Detect which cell encompasses the target text, then output its (x, y) center coordinate. 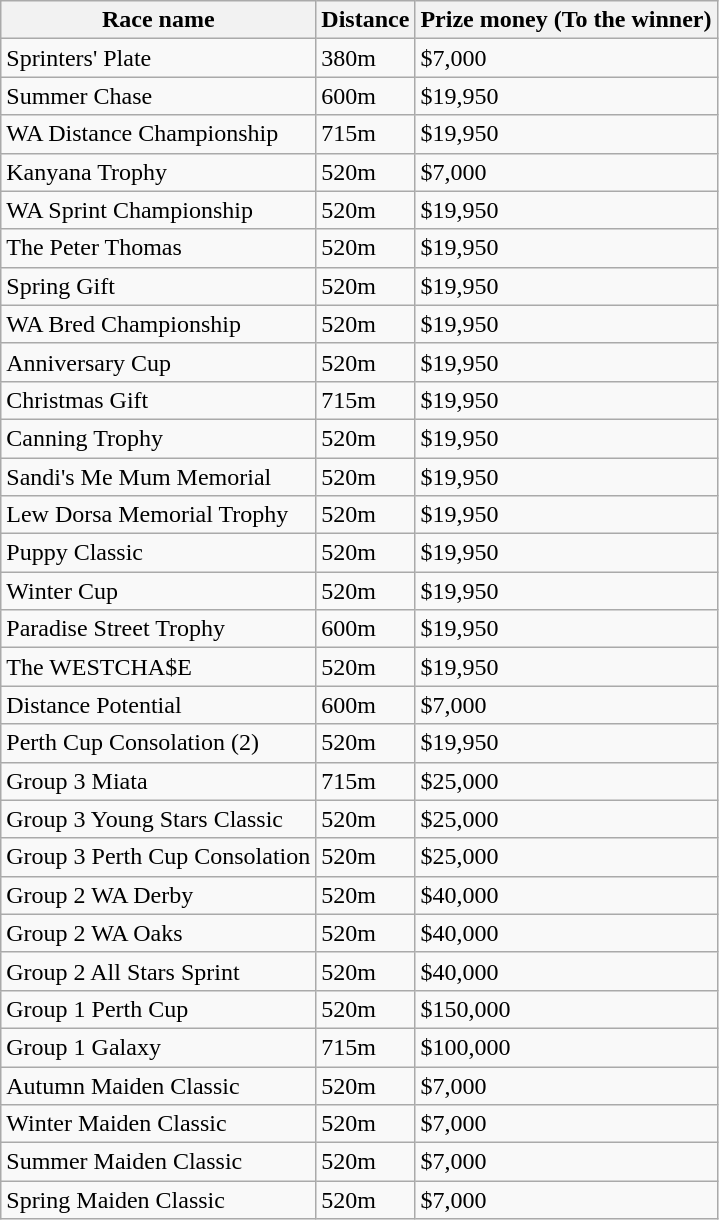
Sprinters' Plate (158, 58)
Paradise Street Trophy (158, 629)
Sandi's Me Mum Memorial (158, 477)
Distance Potential (158, 705)
The WESTCHA$E (158, 667)
Group 3 Miata (158, 781)
Group 3 Young Stars Classic (158, 819)
Kanyana Trophy (158, 172)
Prize money (To the winner) (566, 20)
380m (366, 58)
The Peter Thomas (158, 248)
Summer Chase (158, 96)
Puppy Classic (158, 553)
Summer Maiden Classic (158, 1162)
$150,000 (566, 1009)
Group 2 WA Derby (158, 895)
Winter Maiden Classic (158, 1124)
$100,000 (566, 1047)
Group 1 Perth Cup (158, 1009)
Group 3 Perth Cup Consolation (158, 857)
Anniversary Cup (158, 362)
Group 2 WA Oaks (158, 933)
WA Bred Championship (158, 324)
Spring Maiden Classic (158, 1200)
WA Distance Championship (158, 134)
Group 1 Galaxy (158, 1047)
WA Sprint Championship (158, 210)
Spring Gift (158, 286)
Distance (366, 20)
Race name (158, 20)
Winter Cup (158, 591)
Christmas Gift (158, 400)
Perth Cup Consolation (2) (158, 743)
Autumn Maiden Classic (158, 1085)
Group 2 All Stars Sprint (158, 971)
Canning Trophy (158, 438)
Lew Dorsa Memorial Trophy (158, 515)
